Detect which cell encompasses the target text, then output its [X, Y] center coordinate. 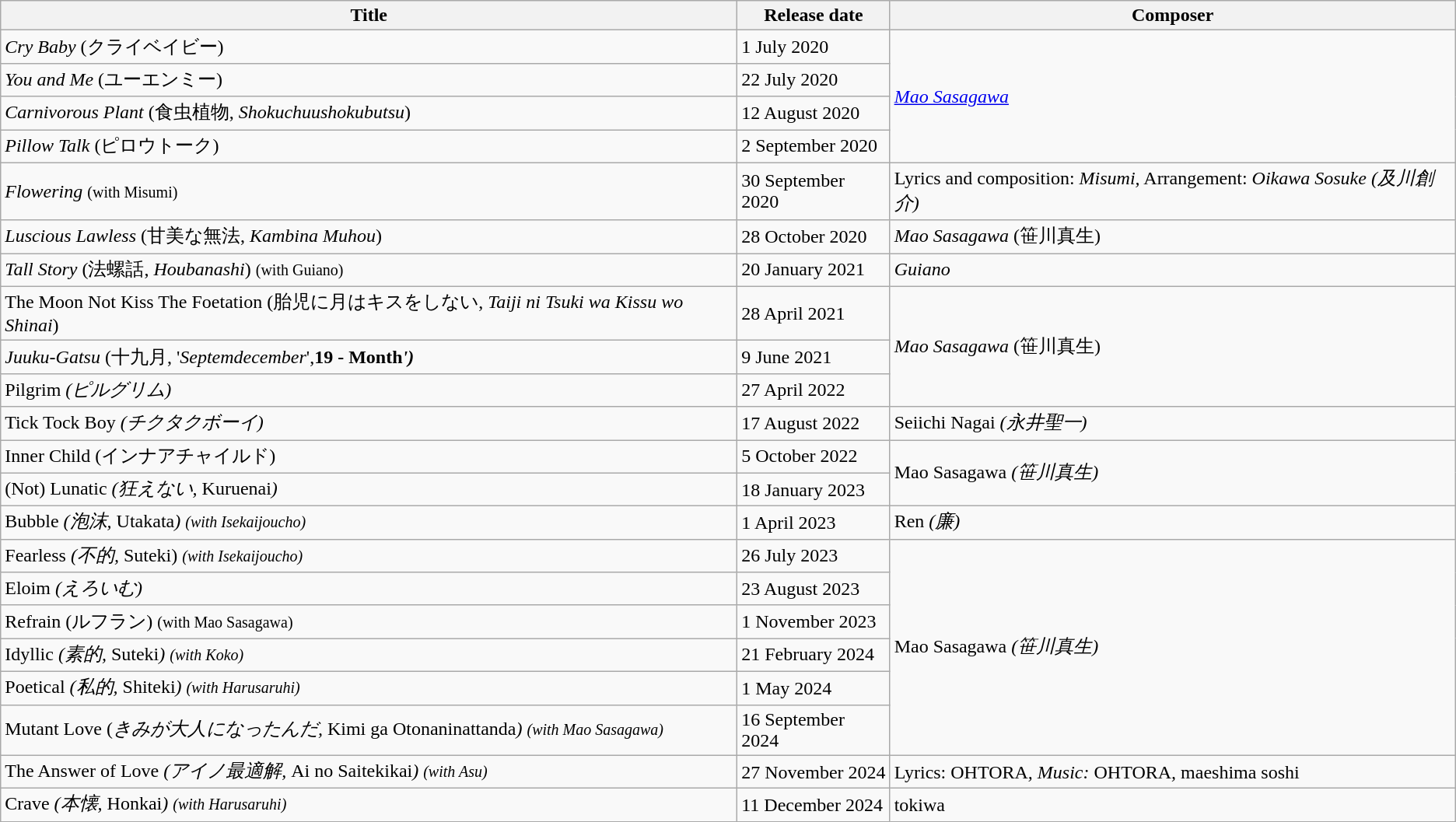
22 July 2020 [814, 79]
11 December 2024 [814, 806]
28 April 2021 [814, 313]
Pillow Talk (ピロウトーク) [369, 146]
28 October 2020 [814, 236]
17 August 2022 [814, 423]
1 April 2023 [814, 523]
Inner Child (インナアチャイルド) [369, 457]
1 July 2020 [814, 47]
5 October 2022 [814, 457]
Luscious Lawless (甘美な無法, Kambina Muhou) [369, 236]
Seiichi Nagai (永井聖一) [1173, 423]
Cry Baby (クライベイビー) [369, 47]
Mao Sasagawa [1173, 96]
Eloim (えろいむ) [369, 589]
(Not) Lunatic (狂えない, Kuruenai) [369, 490]
Title [369, 16]
Poetical (私的, Shiteki) (with Harusaruhi) [369, 687]
1 November 2023 [814, 622]
Bubble (泡沫, Utakata) (with Isekaijoucho) [369, 523]
Mutant Love (きみが大人になったんだ, Kimi ga Otonaninattanda) (with Mao Sasagawa) [369, 729]
20 January 2021 [814, 271]
9 June 2021 [814, 358]
21 February 2024 [814, 655]
You and Me (ユーエンミー) [369, 79]
Release date [814, 16]
The Moon Not Kiss The Foetation (胎児に月はキスをしない, Taiji ni Tsuki wa Kissu wo Shinai) [369, 313]
23 August 2023 [814, 589]
12 August 2020 [814, 114]
Refrain (ルフラン) (with Mao Sasagawa) [369, 622]
27 April 2022 [814, 390]
Tick Tock Boy (チクタクボーイ) [369, 423]
Pilgrim (ピルグリム) [369, 390]
30 September 2020 [814, 191]
26 July 2023 [814, 555]
Juuku-Gatsu (十九月, 'Septemdecember',19 - Month') [369, 358]
Guiano [1173, 271]
Ren (廉) [1173, 523]
18 January 2023 [814, 490]
Fearless (不的, Suteki) (with Isekaijoucho) [369, 555]
2 September 2020 [814, 146]
Flowering (with Misumi) [369, 191]
Lyrics and composition: Misumi, Arrangement: Oikawa Sosuke (及川創介) [1173, 191]
Composer [1173, 16]
Carnivorous Plant (食虫植物, Shokuchuushokubutsu) [369, 114]
The Answer of Love (アイノ最適解, Ai no Saitekikai) (with Asu) [369, 771]
tokiwa [1173, 806]
Idyllic (素的, Suteki) (with Koko) [369, 655]
27 November 2024 [814, 771]
16 September 2024 [814, 729]
1 May 2024 [814, 687]
Lyrics: OHTORA, Music: OHTORA, maeshima soshi [1173, 771]
Crave (本懐, Honkai) (with Harusaruhi) [369, 806]
Tall Story (法螺話, Houbanashi) (with Guiano) [369, 271]
